Find where the given text appears and provide that cell's center as (x, y) coordinate. 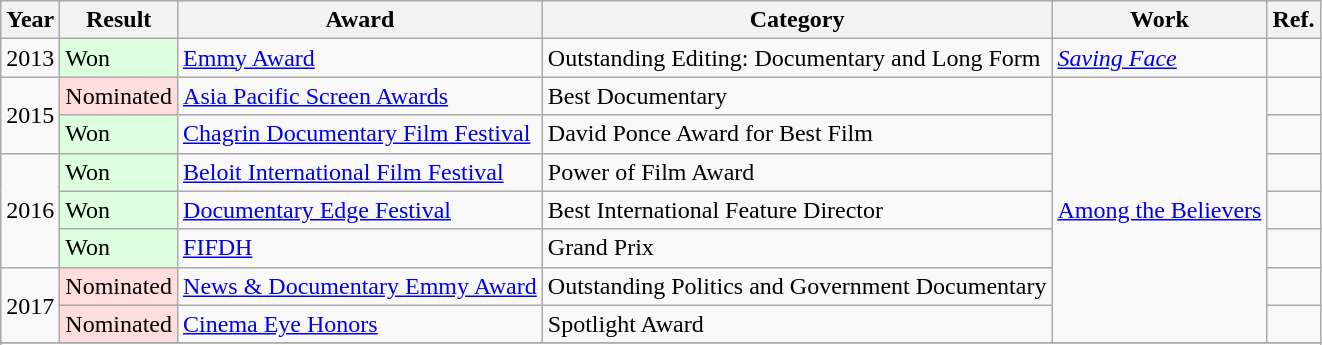
Saving Face (1160, 58)
Best International Feature Director (797, 210)
Best Documentary (797, 96)
Power of Film Award (797, 172)
Year (30, 20)
Outstanding Editing: Documentary and Long Form (797, 58)
News & Documentary Emmy Award (360, 286)
Ref. (1294, 20)
Result (119, 20)
Emmy Award (360, 58)
FIFDH (360, 248)
2015 (30, 115)
Beloit International Film Festival (360, 172)
Spotlight Award (797, 324)
Documentary Edge Festival (360, 210)
David Ponce Award for Best Film (797, 134)
2017 (30, 305)
Work (1160, 20)
2016 (30, 210)
Chagrin Documentary Film Festival (360, 134)
Among the Believers (1160, 210)
Category (797, 20)
2013 (30, 58)
Grand Prix (797, 248)
Outstanding Politics and Government Documentary (797, 286)
Cinema Eye Honors (360, 324)
Award (360, 20)
Asia Pacific Screen Awards (360, 96)
